Identify which cell holds the provided text, then report its (X, Y) central coordinate. 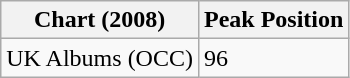
96 (273, 58)
Chart (2008) (100, 20)
UK Albums (OCC) (100, 58)
Peak Position (273, 20)
